Pinpoint the cell where the given text exists, returning its [X, Y] midpoint coordinate. 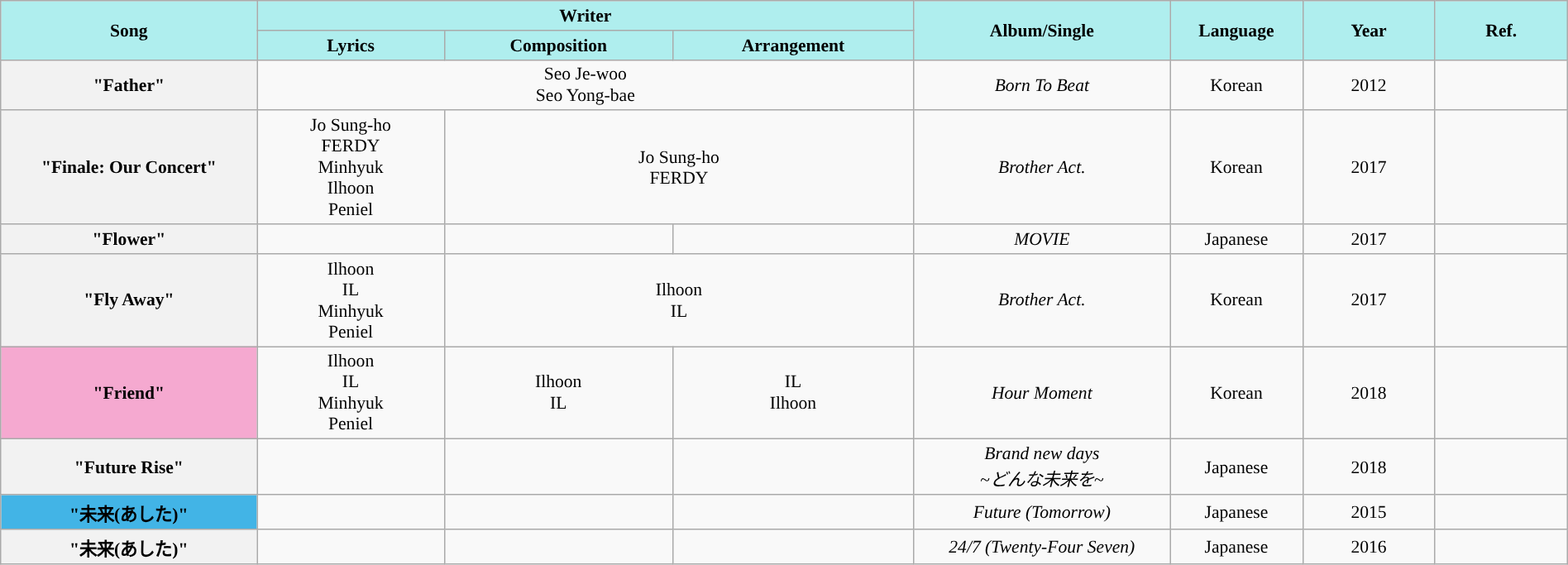
Future (Tomorrow) [1042, 512]
2012 [1369, 84]
ILIlhoon [793, 392]
Year [1369, 30]
Brand new days ~どんな未来を~ [1042, 467]
Jo Sung-hoFERDYMinhyukIlhoonPeniel [351, 167]
Lyrics [351, 45]
Seo Je-wooSeo Yong-bae [586, 84]
Arrangement [793, 45]
24/7 (Twenty-Four Seven) [1042, 546]
Hour Moment [1042, 392]
Song [129, 30]
"Father" [129, 84]
2016 [1369, 546]
Language [1236, 30]
MOVIE [1042, 239]
"Finale: Our Concert" [129, 167]
"Future Rise" [129, 467]
2015 [1369, 512]
"Friend" [129, 392]
Album/Single [1042, 30]
Ref. [1501, 30]
Born To Beat [1042, 84]
"Flower" [129, 239]
Composition [558, 45]
Jo Sung-hoFERDY [679, 167]
Writer [586, 16]
"Fly Away" [129, 299]
